Pinpoint the cell where the given text exists, returning its (x, y) midpoint coordinate. 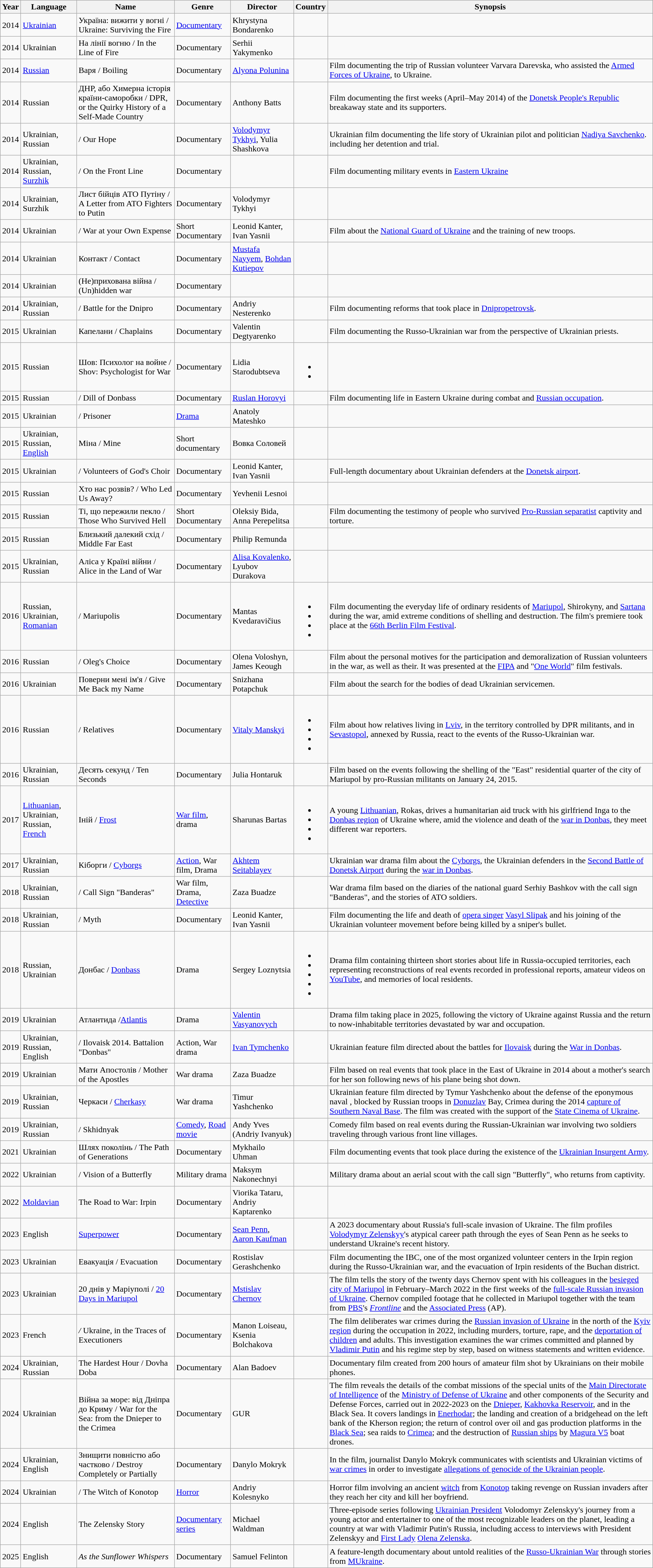
Short documentary (202, 443)
Comedy film based on real events during the Russian-Ukrainian war involving two soldiers traveling through various front line villages. (490, 1129)
20 днів у Маріуполі / 20 Days in Mariupol (126, 1294)
2025 (10, 1556)
War drama film based on the diaries of the national guard Serhiy Bashkov with the call sign "Banderas", and the stories of ATO soldiers. (490, 893)
Genre (202, 7)
/ Dill of Donbass (126, 398)
Horror (202, 1492)
Timur Yashchenko (262, 1102)
Valentin Vasyanovych (262, 1020)
Ukrainian feature film directed about the battles for Ilovaisk during the War in Donbas. (490, 1047)
Valentin Degtyarenko (262, 331)
Alan Badoev (262, 1367)
Russian, Ukrainian (49, 970)
Language (49, 7)
As the Sunflower Whispers (126, 1556)
Sharunas Bartas (262, 820)
Moldavian (49, 1202)
Ruslan Horovyi (262, 398)
Mantas Kvedaravičius (262, 616)
/ Battle for the Dnipro (126, 308)
Поверни мені ім'я / Give Me Back my Name (126, 684)
Іній / Frost (126, 820)
Близький далекий схід / Middle Far East (126, 539)
Film documenting the Russo-Ukrainian war from the perspective of Ukrainian priests. (490, 331)
Full-length documentary about Ukrainian defenders at the Donetsk airport. (490, 471)
/ War at your Own Expense (126, 231)
Ukrainian,English (49, 1465)
Film documenting the trip of Russian volunteer Varvara Darevska, who assisted the Armed Forces of Ukraine, to Ukraine. (490, 70)
Десять секунд / Ten Seconds (126, 775)
Film documenting reforms that took place in Dnipropetrovsk. (490, 308)
/ Ilovaisk 2014. Battalion "Donbas" (126, 1047)
Olena Voloshyn, James Keough (262, 662)
Volodymyr Tykhyi (262, 203)
Україна: вижити у вогні / Ukraine: Surviving the Fire (126, 25)
French (49, 1335)
Mustafa Nayyem, Bohdan Kutiepov (262, 258)
/ Skhidnyak (126, 1129)
Аліса у Країні війни / Alice in the Land of War (126, 566)
Film documenting life in Eastern Ukraine during combat and Russian occupation. (490, 398)
/ Call Sign "Banderas" (126, 893)
Кіборги / Cyborgs (126, 865)
A feature-length documentary about untold realities of the Russo-Ukrainian War through stories from MUkraine. (490, 1556)
Snizhana Potapchuk (262, 684)
Documentary film created from 200 hours of amateur film shot by Ukrainians on their mobile phones. (490, 1367)
Khrystyna Bondarenko (262, 25)
The Road to War: Irpin (126, 1202)
Черкаси / Cherkasy (126, 1102)
Евакуація / Evacuation (126, 1262)
Andy Yves (Andriy Ivanyuk) (262, 1129)
Film about the search for the bodies of dead Ukrainian servicemen. (490, 684)
ДНР, або Химерна історія країни-саморобки / DPR, or the Quirky History of a Self-Made Country (126, 103)
/ Vision of a Butterfly (126, 1174)
Vitaly Manskyi (262, 729)
Michael Waldman (262, 1524)
Лист бійців АТО Путіну / A Letter from ATO Fighters to Putin (126, 203)
Documentary series (202, 1524)
Akhtem Seitablayev (262, 865)
Year (10, 7)
Ті, що пережили пекло / Those Who Survived Hell (126, 516)
Alyona Polunina (262, 70)
Lithuanian, Ukrainian, Russian, French (49, 820)
Alisa Kovalenko, Lyubov Durakova (262, 566)
Війна за море: від Дніпра до Криму / War for the Sea: from the Dnieper to the Crimea (126, 1414)
Philip Remunda (262, 539)
/ Relatives (126, 729)
/ On the Front Line (126, 171)
GUR (262, 1414)
Вовка Соловей (262, 443)
Country (311, 7)
War film, Drama, Detective (202, 893)
Film about the National Guard of Ukraine and the training of new troops. (490, 231)
Maksym Nakonechnyi (262, 1174)
Andriy Nesterenko (262, 308)
Ukrainian film documenting the life story of Ukrainian pilot and politician Nadiya Savchenko. including her detention and trial. (490, 139)
Yevhenii Lesnoi (262, 493)
Film documenting the testimony of people who survived Pro-Russian separatist captivity and torture. (490, 516)
Sean Penn, Aaron Kaufman (262, 1234)
War film, drama (202, 820)
Lidia Starodubtseva (262, 367)
Superpower (126, 1234)
Action, War film, Drama (202, 865)
Міна / Mine (126, 443)
Russian, Ukrainian, Romanian (49, 616)
Film documenting military events in Eastern Ukraine (490, 171)
Ukrainian, Russian, Surzhik (49, 171)
Шов: Психолог на войне / Shov: Psychologist for War (126, 367)
The Hardest Hour / Dovha Doba (126, 1367)
Sergey Loznytsia (262, 970)
Action, War drama (202, 1047)
Mykhailo Uhman (262, 1152)
Rostislav Gerashchenko (262, 1262)
/ Myth (126, 920)
The Zelensky Story (126, 1524)
Донбас / Donbass (126, 970)
Serhii Yakymenko (262, 47)
Samuel Felinton (262, 1556)
Ukrainian war drama film about the Cyborgs, the Ukrainian defenders in the Second Battle of Donetsk Airport during the war in Donbas. (490, 865)
/ Mariupolis (126, 616)
Director (262, 7)
(Не)прихована війна / (Un)hidden war (126, 285)
/ The Witch of Konotop (126, 1492)
Контакт / Contact (126, 258)
/ Prisoner (126, 416)
Anthony Batts (262, 103)
/ Our Hope (126, 139)
Мати Апостолів / Mother of the Apostles (126, 1075)
Знищити повністю або частково / Destroy Completely or Partially (126, 1465)
Oleksiy Bida, Anna Perepelitsa (262, 516)
Danylo Mokryk (262, 1465)
Film documenting events that took place during the existence of the Ukrainian Insurgent Army. (490, 1152)
Варя / Boiling (126, 70)
Film documenting the first weeks (April–May 2014) of the Donetsk People's Republic breakaway state and its supporters. (490, 103)
Julia Hontaruk (262, 775)
На лінії вогню / In the Line of Fire (126, 47)
/ Ukraine, in the Traces of Executioners (126, 1335)
/ Oleg's Choice (126, 662)
Mstislav Chernov (262, 1294)
Ivan Tymchenko (262, 1047)
Капелани / Chaplains (126, 331)
Хто нас розвів? / Who Led Us Away? (126, 493)
Manon Loiseau, Ksenia Bolchakova (262, 1335)
Шлях поколінь / The Path of Generations (126, 1152)
2021 (10, 1152)
Military drama (202, 1174)
Viorika Tataru, Andriy Kaptarenko (262, 1202)
Атлантида /Atlantis (126, 1020)
Horror film involving an ancient witch from Konotop taking revenge on Russian invaders after they reach her city and kill her boyfriend. (490, 1492)
Military drama about an aerial scout with the call sign "Butterfly", who returns from captivity. (490, 1174)
Ukrainian, Surzhik (49, 203)
/ Volunteers of God's Choir (126, 471)
Volodymyr Tykhyi, Yulia Shashkova (262, 139)
Synopsis (490, 7)
Andriy Kolesnyko (262, 1492)
Anatoly Mateshko (262, 416)
Name (126, 7)
Comedy, Road movie (202, 1129)
